Capture the cell that displays the provided text and extract its [X, Y] central coordinate. 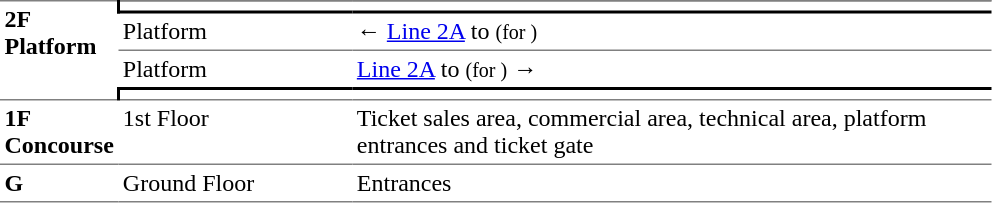
Ground Floor [235, 183]
← Line 2A to (for ) [672, 31]
1st Floor [235, 132]
G [59, 183]
2FPlatform [59, 50]
Entrances [672, 183]
Ticket sales area, commercial area, technical area, platform entrances and ticket gate [672, 132]
Line 2A to (for ) → [672, 69]
1FConcourse [59, 132]
